Pinpoint the cell where the given text exists, returning its [x, y] midpoint coordinate. 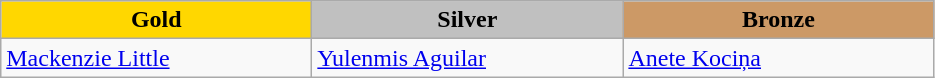
Yulenmis Aguilar [468, 58]
Anete Kociņa [778, 58]
Bronze [778, 20]
Gold [156, 20]
Mackenzie Little [156, 58]
Silver [468, 20]
